Provide the (X, Y) coordinate of the cell's center where the given text is located.  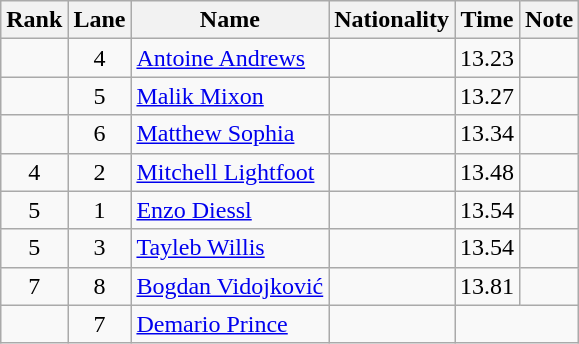
Tayleb Willis (230, 248)
13.48 (486, 172)
Rank (34, 20)
Antoine Andrews (230, 58)
Mitchell Lightfoot (230, 172)
Nationality (392, 20)
6 (100, 134)
Lane (100, 20)
Time (486, 20)
13.34 (486, 134)
Enzo Diessl (230, 210)
8 (100, 286)
2 (100, 172)
Note (550, 20)
Name (230, 20)
Malik Mixon (230, 96)
13.27 (486, 96)
3 (100, 248)
Matthew Sophia (230, 134)
1 (100, 210)
13.23 (486, 58)
13.81 (486, 286)
Demario Prince (230, 324)
Bogdan Vidojković (230, 286)
